Provide the (x, y) coordinate of the cell's center where the given text is located.  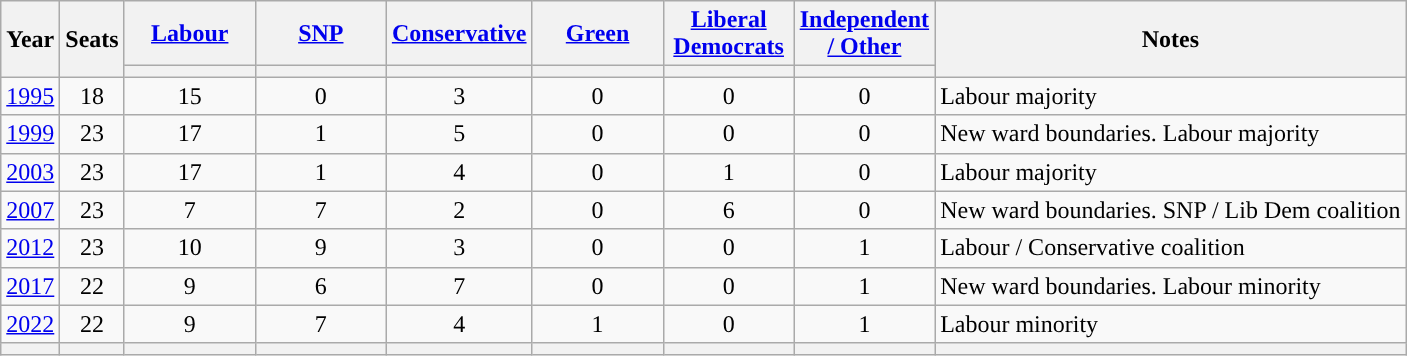
New ward boundaries. SNP / Lib Dem coalition (1170, 210)
5 (459, 134)
Green (598, 34)
15 (190, 96)
Labour (190, 34)
New ward boundaries. Labour majority (1170, 134)
New ward boundaries. Labour minority (1170, 286)
Labour minority (1170, 324)
2 (459, 210)
2022 (30, 324)
SNP (320, 34)
Notes (1170, 39)
2012 (30, 248)
2017 (30, 286)
2007 (30, 210)
18 (92, 96)
Seats (92, 39)
Labour / Conservative coalition (1170, 248)
1995 (30, 96)
Liberal Democrats (728, 34)
2003 (30, 172)
1999 (30, 134)
Conservative (459, 34)
10 (190, 248)
Year (30, 39)
Independent / Other (864, 34)
